Return the [X, Y] coordinate for the center point of the cell that contains the specified text.  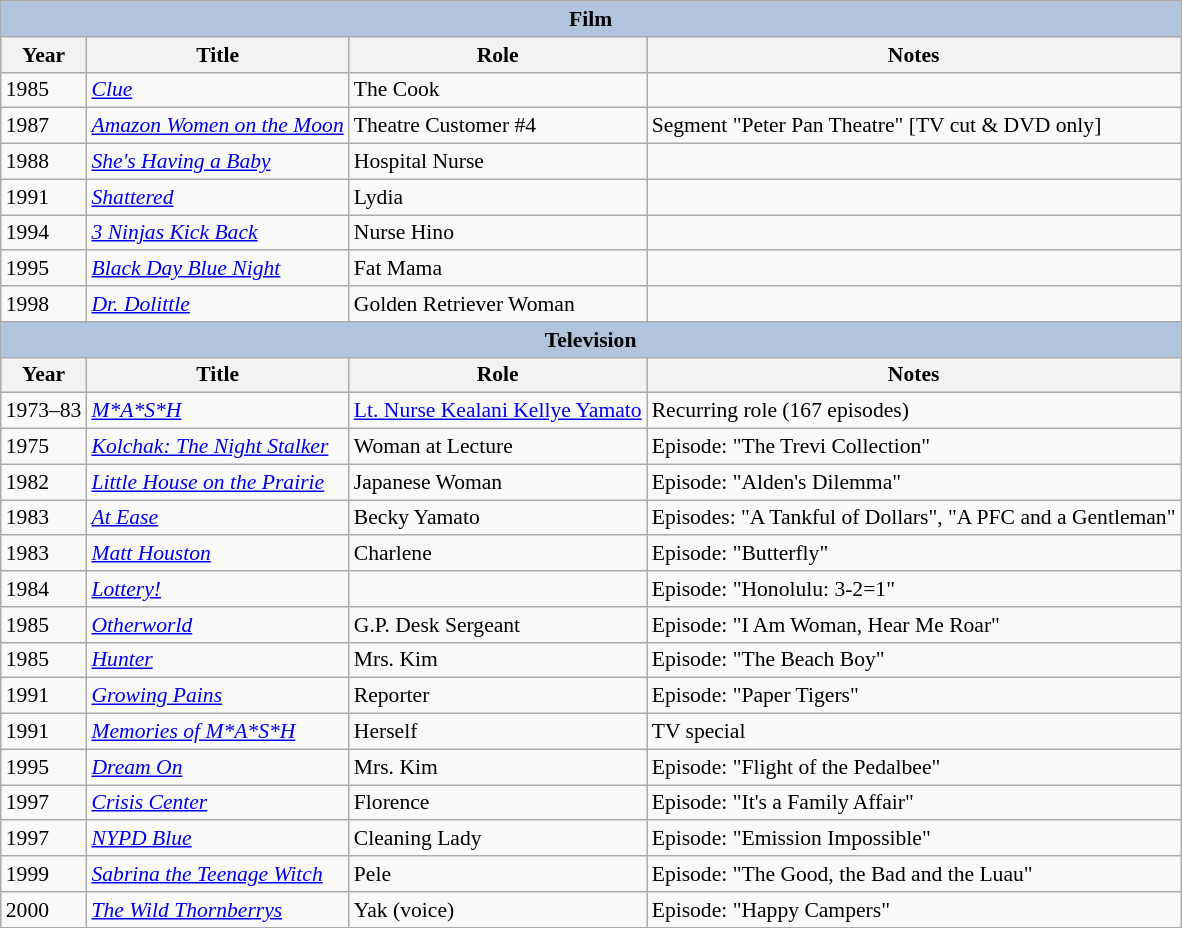
Crisis Center [217, 803]
Herself [498, 732]
Episode: "The Good, the Bad and the Luau" [914, 874]
1982 [44, 482]
Episode: "Flight of the Pedalbee" [914, 767]
Charlene [498, 554]
Episode: "I Am Woman, Hear Me Roar" [914, 625]
1988 [44, 162]
Becky Yamato [498, 518]
The Wild Thornberrys [217, 910]
Florence [498, 803]
Japanese Woman [498, 482]
Episode: "Butterfly" [914, 554]
Cleaning Lady [498, 839]
3 Ninjas Kick Back [217, 233]
Shattered [217, 197]
2000 [44, 910]
Clue [217, 90]
Episode: "The Trevi Collection" [914, 447]
1987 [44, 126]
Nurse Hino [498, 233]
Golden Retriever Woman [498, 304]
Lt. Nurse Kealani Kellye Yamato [498, 411]
The Cook [498, 90]
Dr. Dolittle [217, 304]
Little House on the Prairie [217, 482]
Segment "Peter Pan Theatre" [TV cut & DVD only] [914, 126]
Episode: "Paper Tigers" [914, 696]
1984 [44, 589]
Woman at Lecture [498, 447]
Hunter [217, 660]
Kolchak: The Night Stalker [217, 447]
Theatre Customer #4 [498, 126]
Lottery! [217, 589]
Reporter [498, 696]
G.P. Desk Sergeant [498, 625]
Episode: "Emission Impossible" [914, 839]
Recurring role (167 episodes) [914, 411]
Otherworld [217, 625]
Dream On [217, 767]
Episode: "It's a Family Affair" [914, 803]
At Ease [217, 518]
1975 [44, 447]
Amazon Women on the Moon [217, 126]
Black Day Blue Night [217, 269]
Lydia [498, 197]
1973–83 [44, 411]
1994 [44, 233]
Hospital Nurse [498, 162]
M*A*S*H [217, 411]
Television [591, 340]
Episode: "Honolulu: 3-2=1" [914, 589]
Pele [498, 874]
1999 [44, 874]
Fat Mama [498, 269]
TV special [914, 732]
Matt Houston [217, 554]
Episode: "The Beach Boy" [914, 660]
1998 [44, 304]
She's Having a Baby [217, 162]
Episode: "Happy Campers" [914, 910]
Episode: "Alden's Dilemma" [914, 482]
Growing Pains [217, 696]
NYPD Blue [217, 839]
Sabrina the Teenage Witch [217, 874]
Yak (voice) [498, 910]
Episodes: "A Tankful of Dollars", "A PFC and a Gentleman" [914, 518]
Memories of M*A*S*H [217, 732]
Film [591, 19]
